Search for the cell housing the specified text and yield its (X, Y) center coordinate. 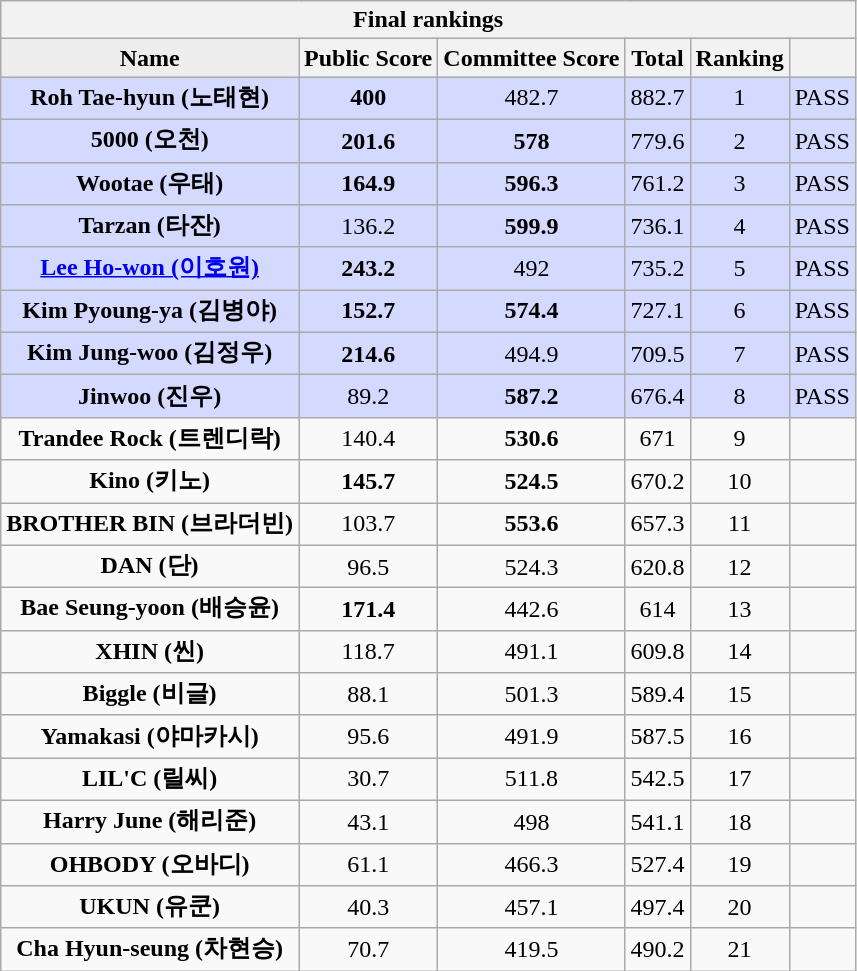
578 (532, 140)
30.7 (368, 780)
709.5 (658, 354)
527.4 (658, 864)
670.2 (658, 482)
95.6 (368, 736)
727.1 (658, 312)
498 (532, 822)
589.4 (658, 694)
609.8 (658, 652)
201.6 (368, 140)
43.1 (368, 822)
457.1 (532, 908)
4 (740, 226)
671 (658, 438)
DAN (단) (150, 566)
Public Score (368, 58)
19 (740, 864)
164.9 (368, 184)
136.2 (368, 226)
Cha Hyun-seung (차현승) (150, 950)
Yamakasi (야마카시) (150, 736)
1 (740, 98)
15 (740, 694)
Final rankings (428, 20)
88.1 (368, 694)
214.6 (368, 354)
145.7 (368, 482)
587.2 (532, 396)
541.1 (658, 822)
524.5 (532, 482)
10 (740, 482)
Bae Seung-yoon (배승윤) (150, 610)
511.8 (532, 780)
761.2 (658, 184)
14 (740, 652)
140.4 (368, 438)
Total (658, 58)
614 (658, 610)
Name (150, 58)
735.2 (658, 268)
21 (740, 950)
7 (740, 354)
18 (740, 822)
6 (740, 312)
Harry June (해리준) (150, 822)
61.1 (368, 864)
Kim Jung-woo (김정우) (150, 354)
2 (740, 140)
5 (740, 268)
497.4 (658, 908)
243.2 (368, 268)
400 (368, 98)
574.4 (532, 312)
8 (740, 396)
442.6 (532, 610)
BROTHER BIN (브라더빈) (150, 524)
542.5 (658, 780)
5000 (오천) (150, 140)
490.2 (658, 950)
20 (740, 908)
152.7 (368, 312)
Roh Tae-hyun (노태현) (150, 98)
70.7 (368, 950)
553.6 (532, 524)
736.1 (658, 226)
Biggle (비글) (150, 694)
9 (740, 438)
Kim Pyoung-ya (김병야) (150, 312)
491.1 (532, 652)
491.9 (532, 736)
LIL'C (릴씨) (150, 780)
524.3 (532, 566)
17 (740, 780)
620.8 (658, 566)
587.5 (658, 736)
Tarzan (타잔) (150, 226)
40.3 (368, 908)
Trandee Rock (트렌디락) (150, 438)
Ranking (740, 58)
96.5 (368, 566)
UKUN (유쿤) (150, 908)
Wootae (우태) (150, 184)
171.4 (368, 610)
13 (740, 610)
Jinwoo (진우) (150, 396)
Lee Ho-won (이호원) (150, 268)
492 (532, 268)
657.3 (658, 524)
16 (740, 736)
676.4 (658, 396)
501.3 (532, 694)
3 (740, 184)
OHBODY (오바디) (150, 864)
779.6 (658, 140)
118.7 (368, 652)
419.5 (532, 950)
Kino (키노) (150, 482)
103.7 (368, 524)
482.7 (532, 98)
530.6 (532, 438)
466.3 (532, 864)
599.9 (532, 226)
882.7 (658, 98)
11 (740, 524)
Committee Score (532, 58)
494.9 (532, 354)
89.2 (368, 396)
XHIN (씬) (150, 652)
596.3 (532, 184)
12 (740, 566)
